Search for the cell housing the specified text and yield its [x, y] center coordinate. 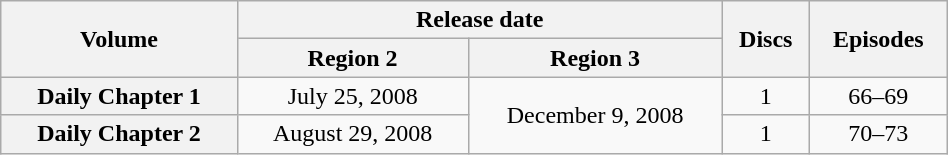
July 25, 2008 [352, 96]
66–69 [878, 96]
December 9, 2008 [595, 115]
Daily Chapter 2 [119, 134]
Discs [766, 39]
Volume [119, 39]
70–73 [878, 134]
Episodes [878, 39]
Region 3 [595, 58]
August 29, 2008 [352, 134]
Release date [480, 20]
Region 2 [352, 58]
Daily Chapter 1 [119, 96]
